Determine the [X, Y] coordinate at the center of the cell enclosing the given text.  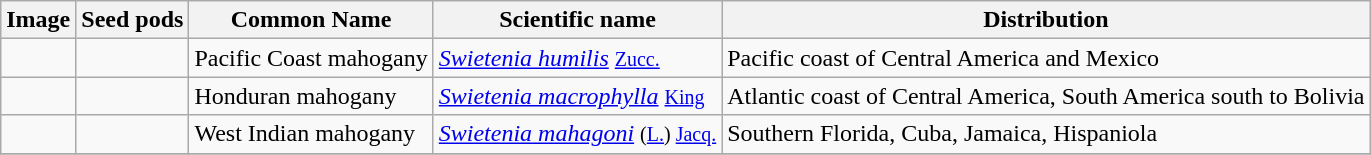
Swietenia humilis Zucc. [577, 58]
Seed pods [132, 20]
Common Name [311, 20]
Scientific name [577, 20]
Pacific coast of Central America and Mexico [1046, 58]
Swietenia mahagoni (L.) Jacq. [577, 134]
West Indian mahogany [311, 134]
Pacific Coast mahogany [311, 58]
Southern Florida, Cuba, Jamaica, Hispaniola [1046, 134]
Distribution [1046, 20]
Image [38, 20]
Swietenia macrophylla King [577, 96]
Honduran mahogany [311, 96]
Atlantic coast of Central America, South America south to Bolivia [1046, 96]
